Detect which cell encompasses the target text, then output its (X, Y) center coordinate. 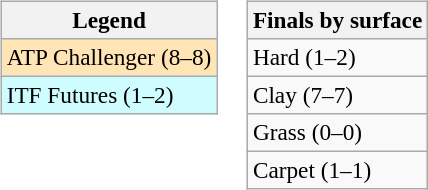
Clay (7–7) (337, 95)
Hard (1–2) (337, 57)
Grass (0–0) (337, 133)
ITF Futures (1–2) (108, 95)
ATP Challenger (8–8) (108, 57)
Legend (108, 20)
Finals by surface (337, 20)
Carpet (1–1) (337, 171)
